Locate the cell with the specified text and output its [X, Y] center coordinate. 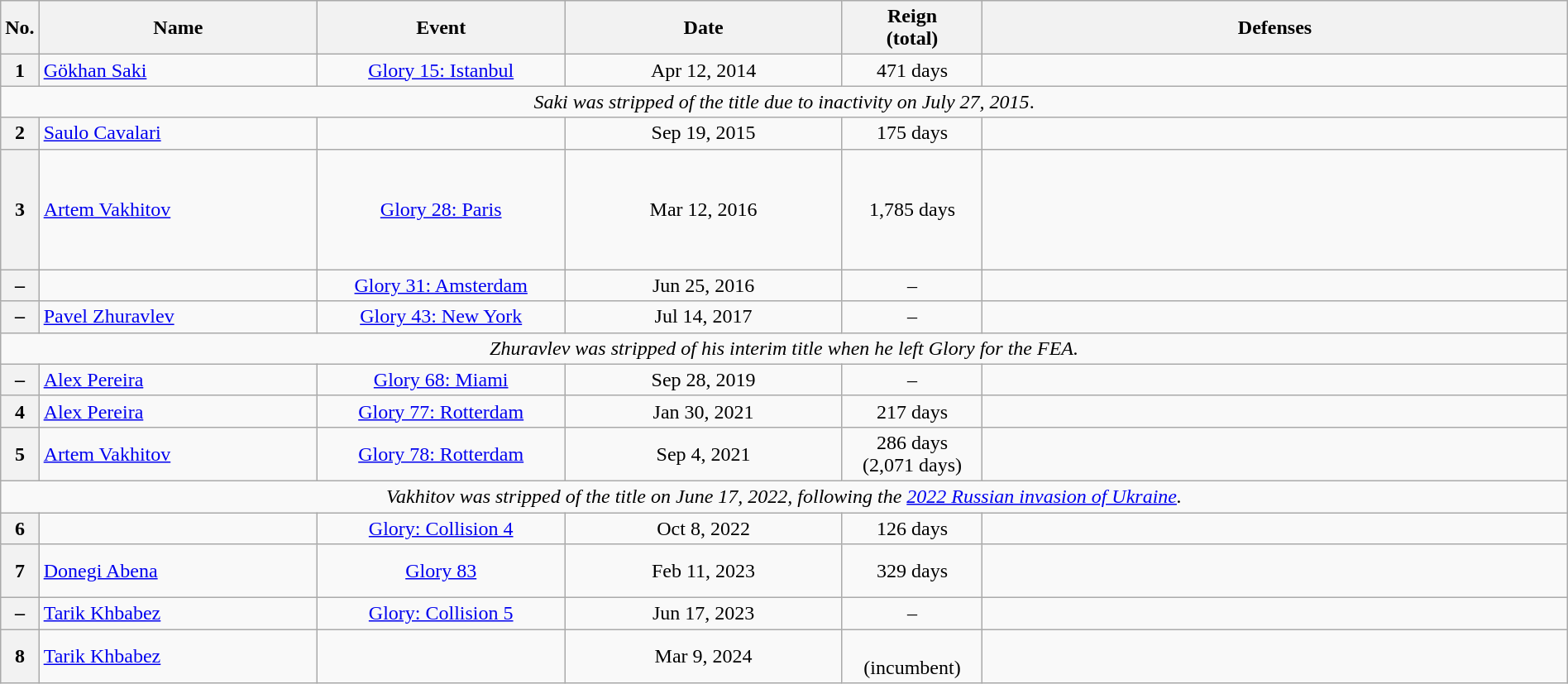
Apr 12, 2014 [703, 70]
Jul 14, 2017 [703, 317]
Mar 12, 2016 [703, 209]
Glory 83 [440, 571]
4 [20, 411]
Vakhitov was stripped of the title on June 17, 2022, following the 2022 Russian invasion of Ukraine. [784, 496]
Glory 77: Rotterdam [440, 411]
Glory 68: Miami [440, 380]
Glory: Collision 5 [440, 614]
Reign(total) [912, 28]
Jun 17, 2023 [703, 614]
Feb 11, 2023 [703, 571]
Sep 19, 2015 [703, 133]
Jun 25, 2016 [703, 285]
Name [178, 28]
471 days [912, 70]
217 days [912, 411]
No. [20, 28]
Pavel Zhuravlev [178, 317]
Glory 43: New York [440, 317]
Sep 28, 2019 [703, 380]
175 days [912, 133]
Glory 15: Istanbul [440, 70]
Zhuravlev was stripped of his interim title when he left Glory for the FEA. [784, 348]
Oct 8, 2022 [703, 529]
1,785 days [912, 209]
8 [20, 657]
Saki was stripped of the title due to inactivity on July 27, 2015. [784, 102]
6 [20, 529]
7 [20, 571]
Gökhan Saki [178, 70]
3 [20, 209]
Event [440, 28]
5 [20, 453]
Saulo Cavalari [178, 133]
Donegi Abena [178, 571]
1 [20, 70]
Defenses [1275, 28]
Glory 31: Amsterdam [440, 285]
Jan 30, 2021 [703, 411]
Glory: Collision 4 [440, 529]
Sep 4, 2021 [703, 453]
(incumbent) [912, 657]
Date [703, 28]
286 days (2,071 days) [912, 453]
126 days [912, 529]
329 days [912, 571]
Glory 28: Paris [440, 209]
Mar 9, 2024 [703, 657]
Glory 78: Rotterdam [440, 453]
2 [20, 133]
